Provide the [X, Y] coordinate of the cell's center where the given text is located.  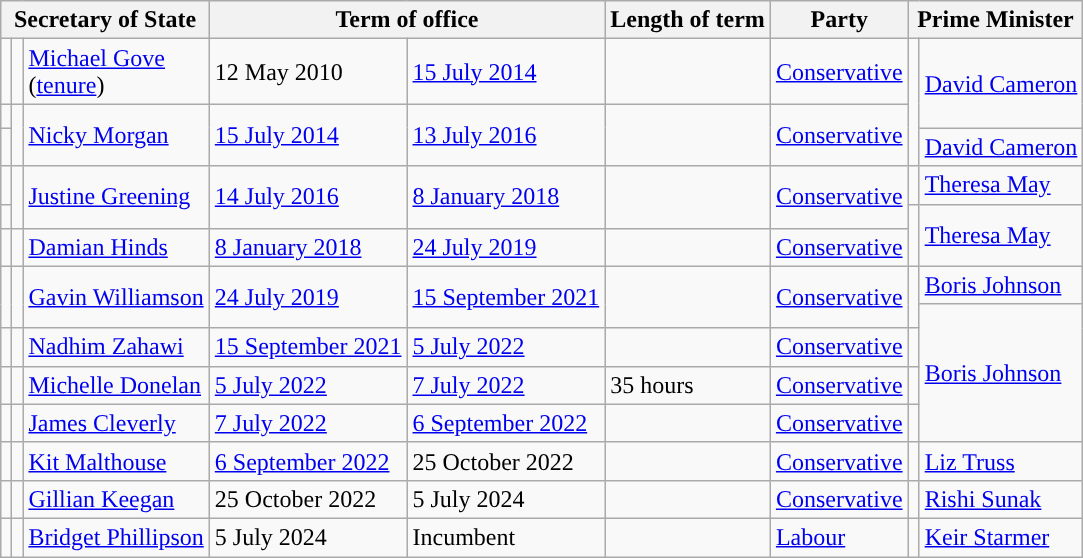
Term of office [406, 20]
13 July 2016 [506, 135]
Michael Gove(tenure) [116, 72]
Michelle Donelan [116, 385]
Gavin Williamson [116, 297]
Nadhim Zahawi [116, 347]
Justine Greening [116, 197]
James Cleverly [116, 423]
14 July 2016 [308, 197]
Kit Malthouse [116, 461]
Gillian Keegan [116, 499]
Rishi Sunak [1001, 499]
Damian Hinds [116, 247]
Length of term [688, 20]
35 hours [688, 385]
Keir Starmer [1001, 537]
Party [839, 20]
Incumbent [506, 537]
Prime Minister [996, 20]
Labour [839, 537]
Secretary of State [106, 20]
12 May 2010 [308, 72]
Liz Truss [1001, 461]
Bridget Phillipson [116, 537]
Nicky Morgan [116, 135]
